For the text-containing cell, return its midpoint in (X, Y) coordinate format. 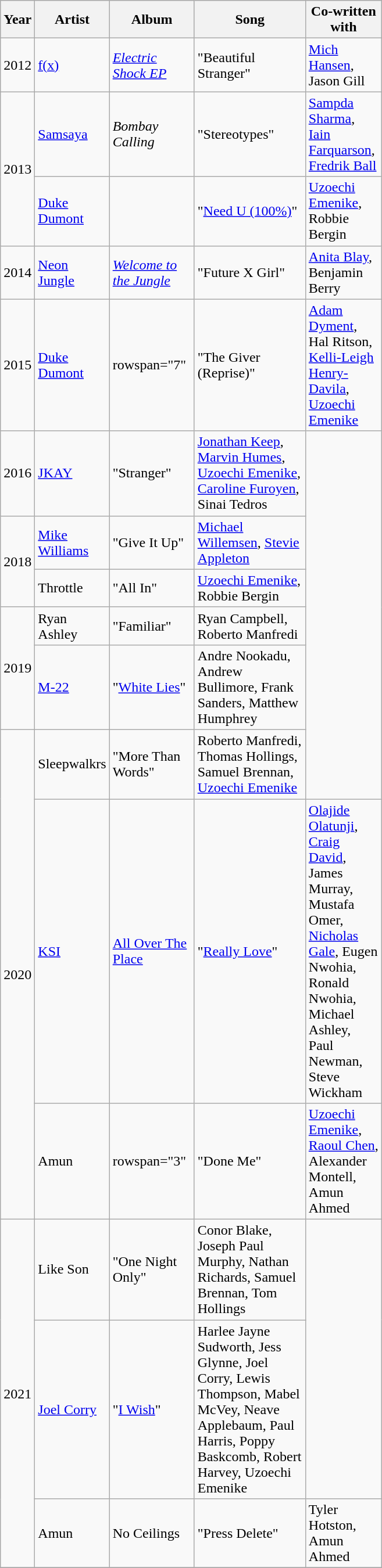
2015 (17, 365)
Ryan Campbell, Roberto Manfredi (250, 626)
2020 (17, 974)
2012 (17, 65)
Like Son (72, 1269)
"Really Love" (250, 951)
"More Than Words" (152, 764)
"Need U (100%)" (250, 211)
Tyler Hotston, Amun Ahmed (343, 1533)
f(x) (72, 65)
2019 (17, 668)
M-22 (72, 687)
"Give It Up" (152, 542)
Roberto Manfredi, Thomas Hollings, Samuel Brennan, Uzoechi Emenike (250, 764)
Electric Shock EP (152, 65)
Mike Williams (72, 542)
Joel Corry (72, 1409)
Adam Dyment, Hal Ritson, Kelli-Leigh Henry-Davila, Uzoechi Emenike (343, 365)
rowspan="3" (152, 1161)
"All In" (152, 588)
Album (152, 20)
"Beautiful Stranger" (250, 65)
No Ceilings (152, 1533)
2016 (17, 473)
"Press Delete" (250, 1533)
Anita Blay, Benjamin Berry (343, 272)
Throttle (72, 588)
2014 (17, 272)
"Future X Girl" (250, 272)
Year (17, 20)
Song (250, 20)
rowspan="7" (152, 365)
"I Wish" (152, 1409)
Jonathan Keep, Marvin Humes, Uzoechi Emenike, Caroline Furoyen, Sinai Tedros (250, 473)
Andre Nookadu, Andrew Bullimore, Frank Sanders, Matthew Humphrey (250, 687)
JKAY (72, 473)
2018 (17, 561)
"Stereotypes" (250, 134)
"Done Me" (250, 1161)
Uzoechi Emenike, Raoul Chen, Alexander Montell, Amun Ahmed (343, 1161)
"White Lies" (152, 687)
All Over The Place (152, 951)
Samsaya (72, 134)
Neon Jungle (72, 272)
Co-written with (343, 20)
Ryan Ashley (72, 626)
Sleepwalkrs (72, 764)
Olajide Olatunji, Craig David, James Murray, Mustafa Omer, Nicholas Gale, Eugen Nwohia, Ronald Nwohia, Michael Ashley, Paul Newman, Steve Wickham (343, 951)
"One Night Only" (152, 1269)
Conor Blake, Joseph Paul Murphy, Nathan Richards, Samuel Brennan, Tom Hollings (250, 1269)
2021 (17, 1394)
Mich Hansen, Jason Gill (343, 65)
2013 (17, 168)
KSI (72, 951)
Sampda Sharma, Iain Farquarson, Fredrik Ball (343, 134)
Welcome to the Jungle (152, 272)
Michael Willemsen, Stevie Appleton (250, 542)
Artist (72, 20)
"The Giver (Reprise)" (250, 365)
"Familiar" (152, 626)
"Stranger" (152, 473)
Bombay Calling (152, 134)
